Pinpoint the cell where the given text exists, returning its (X, Y) midpoint coordinate. 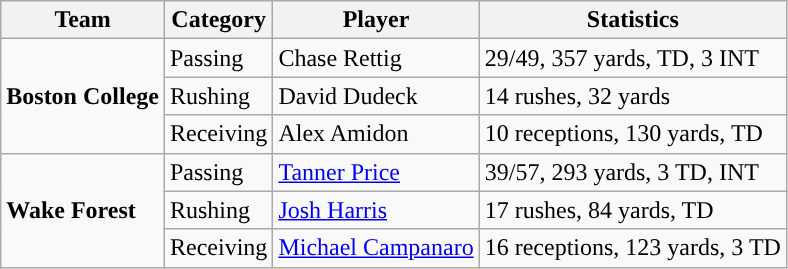
David Dudeck (376, 96)
14 rushes, 32 yards (632, 96)
Josh Harris (376, 210)
39/57, 293 yards, 3 TD, INT (632, 172)
Statistics (632, 20)
Category (218, 20)
17 rushes, 84 yards, TD (632, 210)
29/49, 357 yards, TD, 3 INT (632, 58)
Chase Rettig (376, 58)
Team (83, 20)
Wake Forest (83, 210)
16 receptions, 123 yards, 3 TD (632, 248)
Tanner Price (376, 172)
Player (376, 20)
Michael Campanaro (376, 248)
10 receptions, 130 yards, TD (632, 134)
Boston College (83, 96)
Alex Amidon (376, 134)
